Capture the cell that displays the provided text and extract its (X, Y) central coordinate. 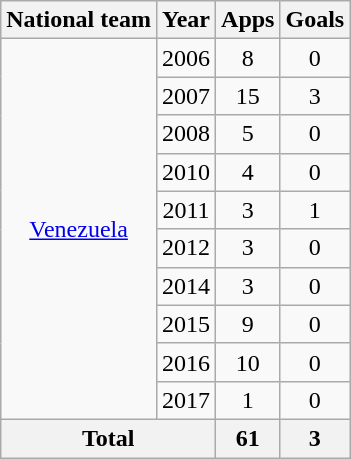
15 (248, 96)
Total (108, 438)
2007 (186, 96)
Apps (248, 20)
2016 (186, 362)
Goals (315, 20)
2006 (186, 58)
2015 (186, 324)
8 (248, 58)
61 (248, 438)
National team (79, 20)
9 (248, 324)
2008 (186, 134)
2017 (186, 400)
4 (248, 172)
Venezuela (79, 230)
10 (248, 362)
Year (186, 20)
5 (248, 134)
2011 (186, 210)
2012 (186, 248)
2010 (186, 172)
2014 (186, 286)
